For the text-containing cell, return its midpoint in [x, y] coordinate format. 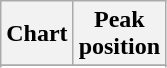
Peakposition [119, 34]
Chart [37, 34]
